Capture the cell that displays the provided text and extract its (x, y) central coordinate. 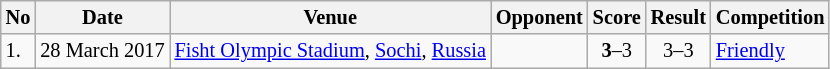
Venue (330, 17)
Competition (770, 17)
Result (678, 17)
Score (617, 17)
1. (18, 51)
Date (102, 17)
Fisht Olympic Stadium, Sochi, Russia (330, 51)
Opponent (540, 17)
No (18, 17)
28 March 2017 (102, 51)
Friendly (770, 51)
